Determine the (X, Y) coordinate at the center of the cell enclosing the given text.  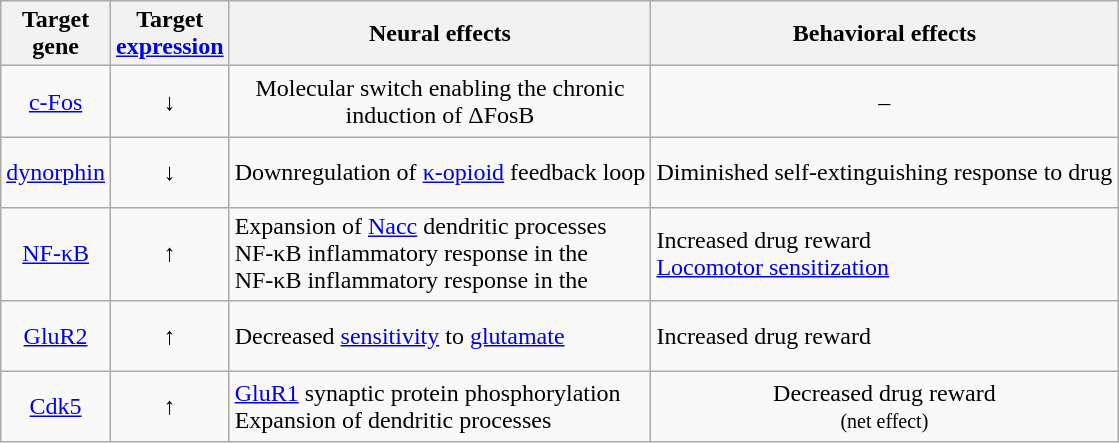
Downregulation of κ-opioid feedback loop (440, 172)
Neural effects (440, 34)
Increased drug reward (884, 336)
c-Fos (56, 102)
dynorphin (56, 172)
Expansion of Nacc dendritic processesNF-κB inflammatory response in the NF-κB inflammatory response in the (440, 254)
Targetexpression (170, 34)
– (884, 102)
Decreased drug reward(net effect) (884, 406)
Molecular switch enabling the chronic induction of ΔFosB (440, 102)
Diminished self-extinguishing response to drug (884, 172)
Decreased sensitivity to glutamate (440, 336)
NF-κB (56, 254)
Increased drug rewardLocomotor sensitization (884, 254)
GluR2 (56, 336)
Cdk5 (56, 406)
Behavioral effects (884, 34)
Targetgene (56, 34)
GluR1 synaptic protein phosphorylation Expansion of dendritic processes (440, 406)
